For the text-containing cell, return its midpoint in [X, Y] coordinate format. 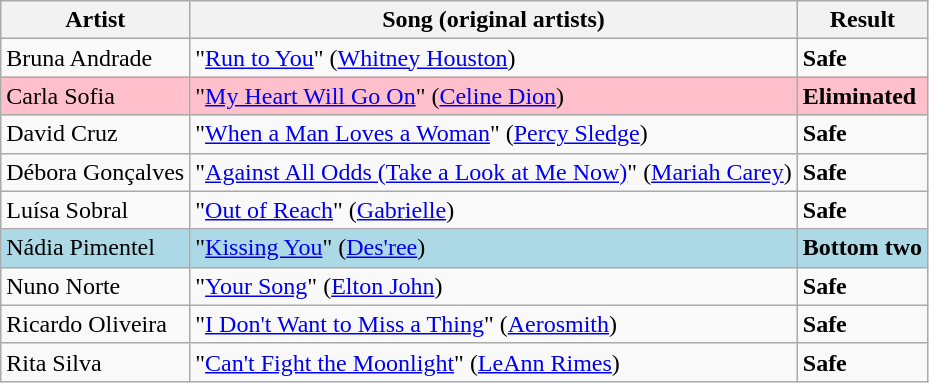
Luísa Sobral [96, 210]
Nuno Norte [96, 286]
"Your Song" (Elton John) [494, 286]
"Kissing You" (Des'ree) [494, 248]
Result [862, 20]
Artist [96, 20]
"When a Man Loves a Woman" (Percy Sledge) [494, 134]
"Can't Fight the Moonlight" (LeAnn Rimes) [494, 362]
"Out of Reach" (Gabrielle) [494, 210]
"I Don't Want to Miss a Thing" (Aerosmith) [494, 324]
Nádia Pimentel [96, 248]
Rita Silva [96, 362]
David Cruz [96, 134]
Eliminated [862, 96]
"Against All Odds (Take a Look at Me Now)" (Mariah Carey) [494, 172]
"My Heart Will Go On" (Celine Dion) [494, 96]
Carla Sofia [96, 96]
"Run to You" (Whitney Houston) [494, 58]
Débora Gonçalves [96, 172]
Song (original artists) [494, 20]
Bottom two [862, 248]
Bruna Andrade [96, 58]
Ricardo Oliveira [96, 324]
